Return [x, y] of the center of cell containing provided text 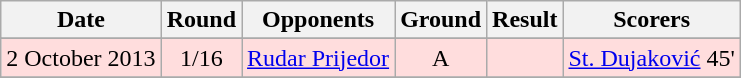
1/16 [201, 58]
St. Dujaković 45' [652, 58]
A [441, 58]
Round [201, 20]
Ground [441, 20]
Date [81, 20]
Result [525, 20]
2 October 2013 [81, 58]
Scorers [652, 20]
Rudar Prijedor [318, 58]
Opponents [318, 20]
